Extract the (x, y) coordinate from the center of the cell holding the provided text.  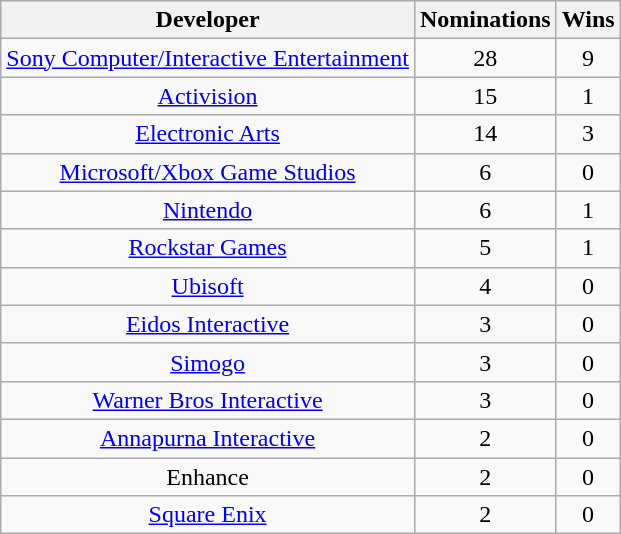
Sony Computer/Interactive Entertainment (208, 58)
Activision (208, 96)
14 (485, 134)
Ubisoft (208, 286)
Annapurna Interactive (208, 438)
28 (485, 58)
Microsoft/Xbox Game Studios (208, 172)
Warner Bros Interactive (208, 400)
Eidos Interactive (208, 324)
Simogo (208, 362)
Electronic Arts (208, 134)
9 (588, 58)
15 (485, 96)
Nominations (485, 20)
Square Enix (208, 515)
Nintendo (208, 210)
4 (485, 286)
Wins (588, 20)
Rockstar Games (208, 248)
5 (485, 248)
Developer (208, 20)
Enhance (208, 477)
